Pinpoint the cell where the given text exists, returning its (x, y) midpoint coordinate. 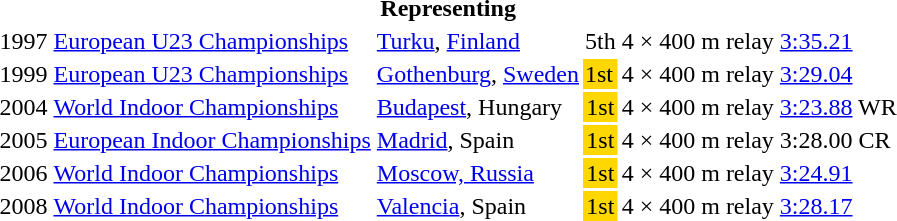
Valencia, Spain (478, 206)
Turku, Finland (478, 41)
Madrid, Spain (478, 140)
Budapest, Hungary (478, 107)
Gothenburg, Sweden (478, 74)
European Indoor Championships (212, 140)
5th (600, 41)
Moscow, Russia (478, 173)
